Capture the cell that displays the provided text and extract its [X, Y] central coordinate. 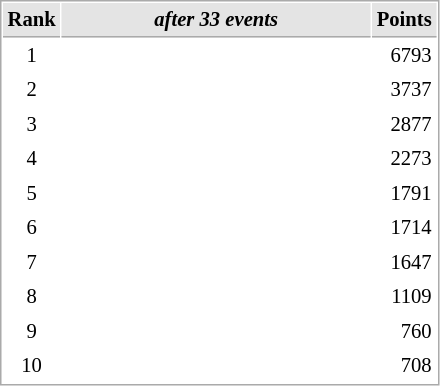
3737 [404, 90]
2273 [404, 158]
4 [32, 158]
708 [404, 366]
6793 [404, 56]
after 33 events [216, 20]
1791 [404, 194]
6 [32, 228]
760 [404, 332]
9 [32, 332]
5 [32, 194]
Rank [32, 20]
7 [32, 262]
1 [32, 56]
1109 [404, 296]
2 [32, 90]
2877 [404, 124]
10 [32, 366]
1714 [404, 228]
1647 [404, 262]
8 [32, 296]
Points [404, 20]
3 [32, 124]
